Scan for the cell matching the given text and deliver its [x, y] coordinate at center. 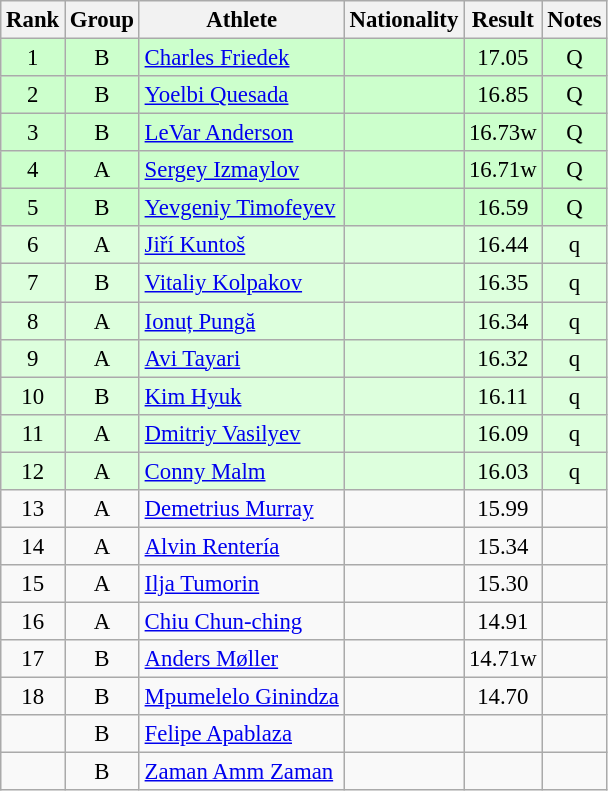
14.70 [503, 697]
Chiu Chun-ching [242, 621]
LeVar Anderson [242, 133]
Ionuț Pungă [242, 321]
Rank [33, 20]
16.71w [503, 170]
17 [33, 659]
16.09 [503, 433]
15.30 [503, 584]
7 [33, 283]
14.91 [503, 621]
Anders Møller [242, 659]
16.32 [503, 358]
14.71w [503, 659]
11 [33, 433]
Ilja Tumorin [242, 584]
3 [33, 133]
Notes [574, 20]
12 [33, 471]
9 [33, 358]
Yoelbi Quesada [242, 95]
16.85 [503, 95]
17.05 [503, 58]
Athlete [242, 20]
14 [33, 546]
Felipe Apablaza [242, 734]
Nationality [404, 20]
16.34 [503, 321]
Result [503, 20]
16.35 [503, 283]
15 [33, 584]
Vitaliy Kolpakov [242, 283]
4 [33, 170]
18 [33, 697]
Yevgeniy Timofeyev [242, 208]
Charles Friedek [242, 58]
Group [102, 20]
8 [33, 321]
16.73w [503, 133]
16.44 [503, 245]
16 [33, 621]
15.34 [503, 546]
16.59 [503, 208]
Demetrius Murray [242, 509]
16.03 [503, 471]
6 [33, 245]
13 [33, 509]
Mpumelelo Ginindza [242, 697]
Jiří Kuntoš [242, 245]
1 [33, 58]
5 [33, 208]
Sergey Izmaylov [242, 170]
Conny Malm [242, 471]
2 [33, 95]
Dmitriy Vasilyev [242, 433]
Alvin Rentería [242, 546]
Kim Hyuk [242, 396]
15.99 [503, 509]
Zaman Amm Zaman [242, 772]
10 [33, 396]
16.11 [503, 396]
Avi Tayari [242, 358]
